For the text-containing cell, return its midpoint in (X, Y) coordinate format. 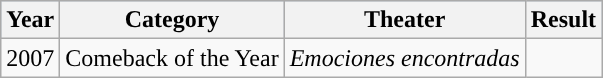
Category (172, 20)
Result (563, 20)
Theater (404, 20)
Comeback of the Year (172, 58)
Year (30, 20)
2007 (30, 58)
Emociones encontradas (404, 58)
